Pinpoint the cell where the given text exists, returning its (X, Y) midpoint coordinate. 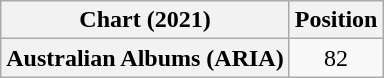
Chart (2021) (145, 20)
82 (336, 58)
Australian Albums (ARIA) (145, 58)
Position (336, 20)
